Detect which cell encompasses the target text, then output its [X, Y] center coordinate. 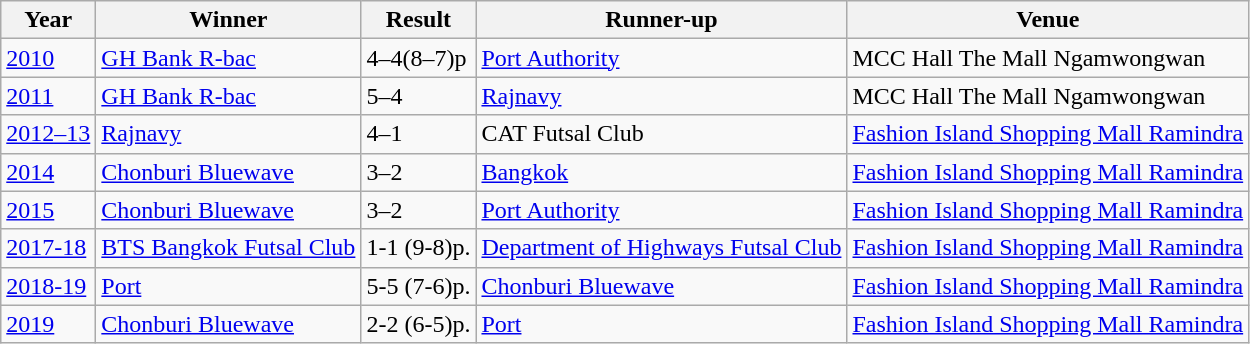
Department of Highways Futsal Club [662, 248]
Bangkok [662, 172]
2017-18 [48, 248]
5–4 [418, 96]
2019 [48, 324]
2014 [48, 172]
2011 [48, 96]
5-5 (7-6)p. [418, 286]
Result [418, 20]
2010 [48, 58]
Runner-up [662, 20]
2012–13 [48, 134]
1-1 (9-8)p. [418, 248]
Winner [228, 20]
4–4(8–7)p [418, 58]
2018-19 [48, 286]
Year [48, 20]
4–1 [418, 134]
CAT Futsal Club [662, 134]
BTS Bangkok Futsal Club [228, 248]
Venue [1048, 20]
2015 [48, 210]
2-2 (6-5)p. [418, 324]
